For the text-containing cell, return its midpoint in [X, Y] coordinate format. 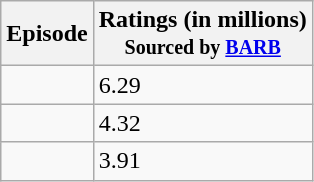
3.91 [202, 161]
4.32 [202, 123]
Ratings (in millions) Sourced by BARB [202, 34]
6.29 [202, 85]
Episode [47, 34]
